Find where the given text appears and provide that cell's center as [X, Y] coordinate. 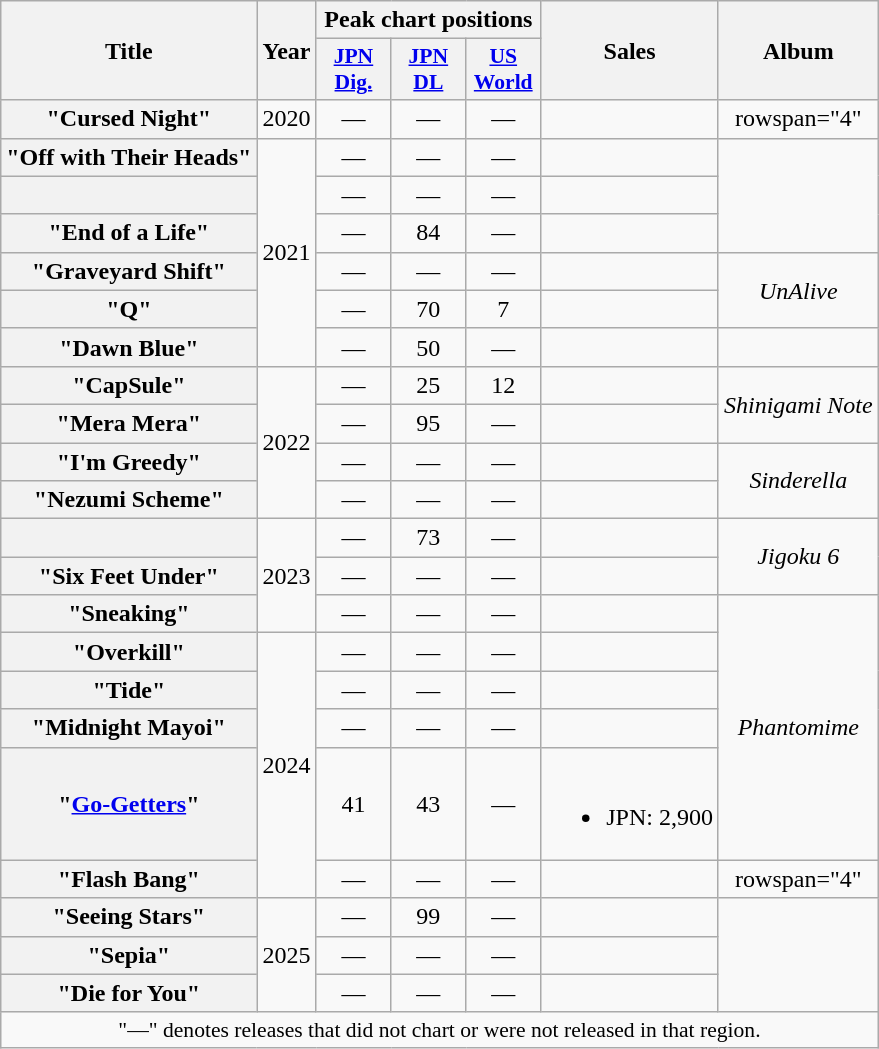
Phantomime [798, 728]
41 [354, 804]
USWorld [504, 70]
"Overkill" [129, 652]
2024 [286, 766]
Jigoku 6 [798, 557]
"Flash Bang" [129, 879]
"CapSule" [129, 385]
"Seeing Stars" [129, 917]
"Off with Their Heads" [129, 157]
Sales [630, 50]
JPN Dig. [354, 70]
"Tide" [129, 690]
2023 [286, 576]
JPN: 2,900 [630, 804]
Album [798, 50]
7 [504, 309]
"Nezumi Scheme" [129, 500]
"Midnight Mayoi" [129, 728]
12 [504, 385]
"Six Feet Under" [129, 576]
UnAlive [798, 290]
"I'm Greedy" [129, 461]
25 [428, 385]
"Dawn Blue" [129, 347]
"Die for You" [129, 993]
70 [428, 309]
95 [428, 423]
JPNDL [428, 70]
Title [129, 50]
2022 [286, 442]
Sinderella [798, 480]
2020 [286, 119]
"Go-Getters" [129, 804]
99 [428, 917]
"Sepia" [129, 955]
84 [428, 233]
"Sneaking" [129, 614]
2021 [286, 252]
"Cursed Night" [129, 119]
2025 [286, 955]
"Mera Mera" [129, 423]
Year [286, 50]
"Q" [129, 309]
Shinigami Note [798, 404]
43 [428, 804]
73 [428, 538]
"—" denotes releases that did not chart or were not released in that region. [440, 1030]
"Graveyard Shift" [129, 271]
Peak chart positions [428, 20]
50 [428, 347]
"End of a Life" [129, 233]
